Return the [x, y] coordinate for the center point of the cell that contains the specified text.  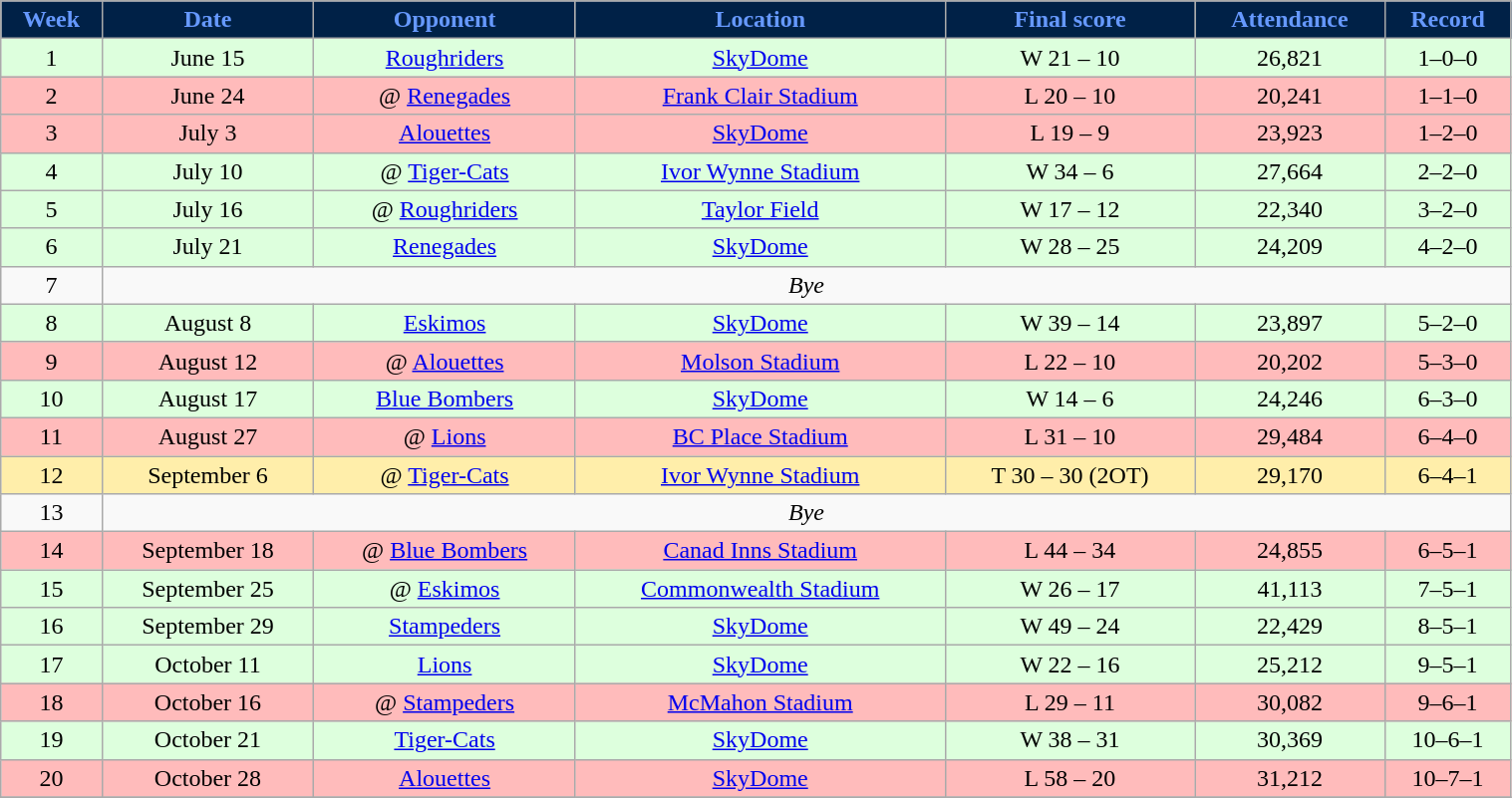
6–3–0 [1447, 399]
W 17 – 12 [1070, 209]
1 [52, 58]
24,209 [1290, 247]
Date [207, 20]
@ Roughriders [445, 209]
Canad Inns Stadium [759, 551]
July 10 [207, 171]
September 6 [207, 475]
@ Lions [445, 436]
L 20 – 10 [1070, 96]
10 [52, 399]
Record [1447, 20]
@ Stampeders [445, 702]
W 49 – 24 [1070, 627]
7 [52, 285]
@ Alouettes [445, 361]
Frank Clair Stadium [759, 96]
5–2–0 [1447, 323]
10–6–1 [1447, 740]
1–0–0 [1447, 58]
23,923 [1290, 133]
6–4–1 [1447, 475]
September 29 [207, 627]
August 8 [207, 323]
June 24 [207, 96]
Roughriders [445, 58]
24,246 [1290, 399]
20,241 [1290, 96]
6–5–1 [1447, 551]
18 [52, 702]
30,082 [1290, 702]
1–1–0 [1447, 96]
1–2–0 [1447, 133]
L 19 – 9 [1070, 133]
August 27 [207, 436]
Blue Bombers [445, 399]
31,212 [1290, 778]
September 25 [207, 589]
2 [52, 96]
@ Eskimos [445, 589]
T 30 – 30 (2OT) [1070, 475]
W 28 – 25 [1070, 247]
15 [52, 589]
22,340 [1290, 209]
August 12 [207, 361]
20,202 [1290, 361]
20 [52, 778]
14 [52, 551]
July 16 [207, 209]
Eskimos [445, 323]
Taylor Field [759, 209]
October 21 [207, 740]
27,664 [1290, 171]
13 [52, 513]
22,429 [1290, 627]
9 [52, 361]
3–2–0 [1447, 209]
W 39 – 14 [1070, 323]
10–7–1 [1447, 778]
Final score [1070, 20]
October 16 [207, 702]
2–2–0 [1447, 171]
8–5–1 [1447, 627]
25,212 [1290, 665]
29,484 [1290, 436]
Commonwealth Stadium [759, 589]
October 28 [207, 778]
4–2–0 [1447, 247]
October 11 [207, 665]
11 [52, 436]
W 14 – 6 [1070, 399]
9–5–1 [1447, 665]
L 29 – 11 [1070, 702]
Lions [445, 665]
September 18 [207, 551]
9–6–1 [1447, 702]
7–5–1 [1447, 589]
L 58 – 20 [1070, 778]
@ Renegades [445, 96]
BC Place Stadium [759, 436]
5 [52, 209]
6–4–0 [1447, 436]
McMahon Stadium [759, 702]
August 17 [207, 399]
30,369 [1290, 740]
8 [52, 323]
July 21 [207, 247]
L 44 – 34 [1070, 551]
5–3–0 [1447, 361]
L 22 – 10 [1070, 361]
Week [52, 20]
4 [52, 171]
24,855 [1290, 551]
W 34 – 6 [1070, 171]
41,113 [1290, 589]
3 [52, 133]
W 26 – 17 [1070, 589]
Renegades [445, 247]
Tiger-Cats [445, 740]
Location [759, 20]
W 22 – 16 [1070, 665]
@ Blue Bombers [445, 551]
Attendance [1290, 20]
L 31 – 10 [1070, 436]
June 15 [207, 58]
12 [52, 475]
17 [52, 665]
29,170 [1290, 475]
26,821 [1290, 58]
July 3 [207, 133]
6 [52, 247]
Stampeders [445, 627]
16 [52, 627]
W 38 – 31 [1070, 740]
Opponent [445, 20]
Molson Stadium [759, 361]
W 21 – 10 [1070, 58]
19 [52, 740]
23,897 [1290, 323]
